Pinpoint the cell where the given text exists, returning its [X, Y] midpoint coordinate. 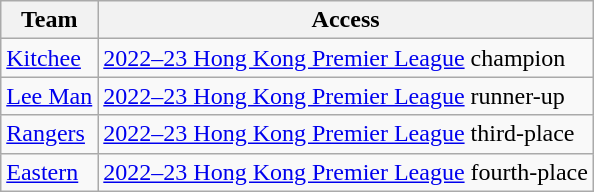
Kitchee [50, 58]
2022–23 Hong Kong Premier League runner-up [346, 96]
Team [50, 20]
Rangers [50, 134]
Lee Man [50, 96]
2022–23 Hong Kong Premier League fourth-place [346, 172]
Access [346, 20]
Eastern [50, 172]
2022–23 Hong Kong Premier League third-place [346, 134]
2022–23 Hong Kong Premier League champion [346, 58]
